Scan for the cell matching the given text and deliver its [x, y] coordinate at center. 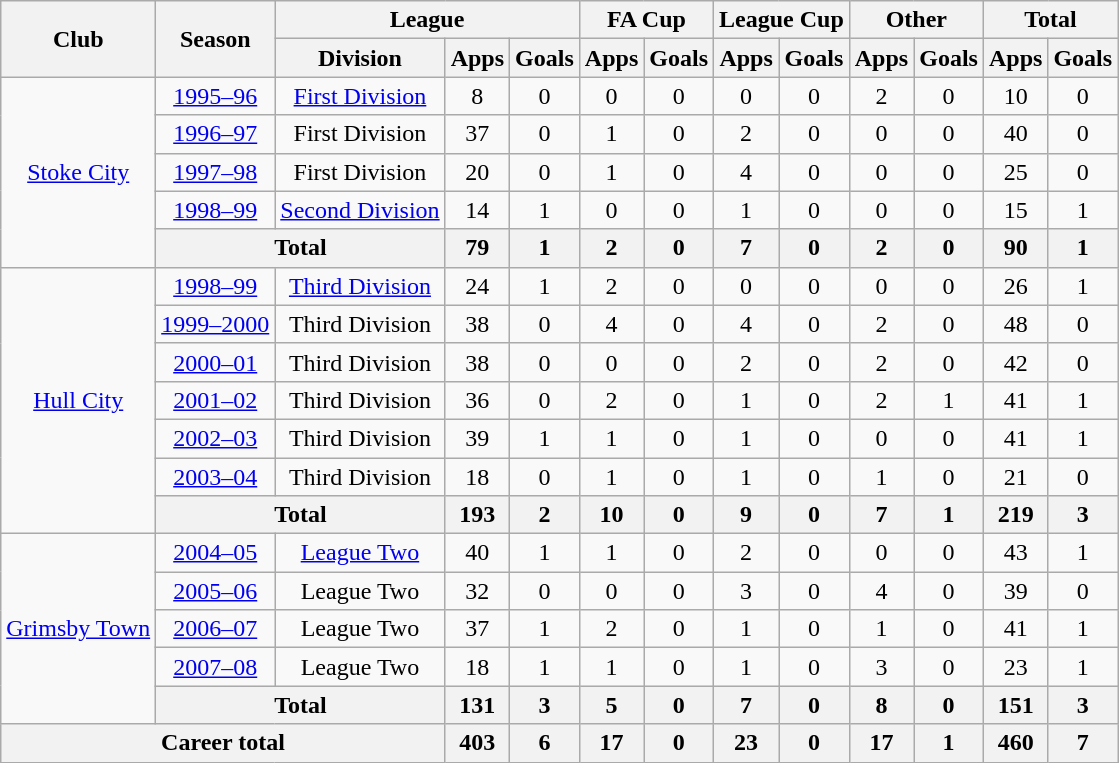
20 [477, 172]
Grimsby Town [78, 629]
24 [477, 286]
2004–05 [216, 553]
Season [216, 39]
5 [611, 705]
9 [746, 515]
14 [477, 210]
2000–01 [216, 362]
FA Cup [646, 20]
Hull City [78, 400]
2001–02 [216, 400]
2005–06 [216, 591]
79 [477, 248]
90 [1015, 248]
21 [1015, 477]
1995–96 [216, 96]
Stoke City [78, 172]
26 [1015, 286]
2006–07 [216, 629]
Club [78, 39]
League [428, 20]
460 [1015, 743]
48 [1015, 324]
Second Division [360, 210]
36 [477, 400]
219 [1015, 515]
1997–98 [216, 172]
403 [477, 743]
1996–97 [216, 134]
2007–08 [216, 667]
32 [477, 591]
131 [477, 705]
Division [360, 58]
151 [1015, 705]
Other [916, 20]
25 [1015, 172]
42 [1015, 362]
2002–03 [216, 438]
15 [1015, 210]
Career total [223, 743]
193 [477, 515]
2003–04 [216, 477]
1999–2000 [216, 324]
League Cup [782, 20]
6 [545, 743]
43 [1015, 553]
